Return the (x, y) coordinate for the center point of the cell that contains the specified text.  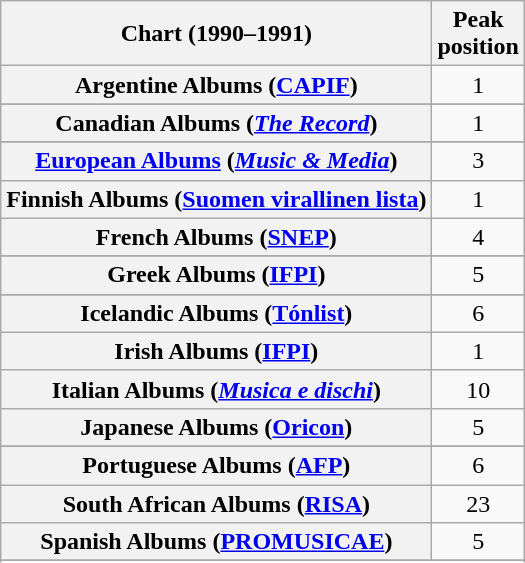
4 (478, 237)
Peakposition (478, 34)
Argentine Albums (CAPIF) (216, 85)
French Albums (SNEP) (216, 237)
Japanese Albums (Oricon) (216, 427)
23 (478, 503)
Italian Albums (Musica e dischi) (216, 389)
Chart (1990–1991) (216, 34)
Portuguese Albums (AFP) (216, 465)
Canadian Albums (The Record) (216, 123)
Spanish Albums (PROMUSICAE) (216, 542)
South African Albums (RISA) (216, 503)
Icelandic Albums (Tónlist) (216, 313)
Finnish Albums (Suomen virallinen lista) (216, 199)
3 (478, 161)
10 (478, 389)
Irish Albums (IFPI) (216, 351)
European Albums (Music & Media) (216, 161)
Greek Albums (IFPI) (216, 275)
